Identify which cell holds the provided text, then report its (x, y) central coordinate. 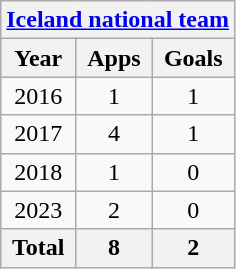
Apps (114, 58)
Year (38, 58)
2016 (38, 96)
Goals (193, 58)
8 (114, 248)
2017 (38, 134)
2023 (38, 210)
2018 (38, 172)
Iceland national team (118, 20)
Total (38, 248)
4 (114, 134)
